Locate the cell with the specified text and output its (X, Y) center coordinate. 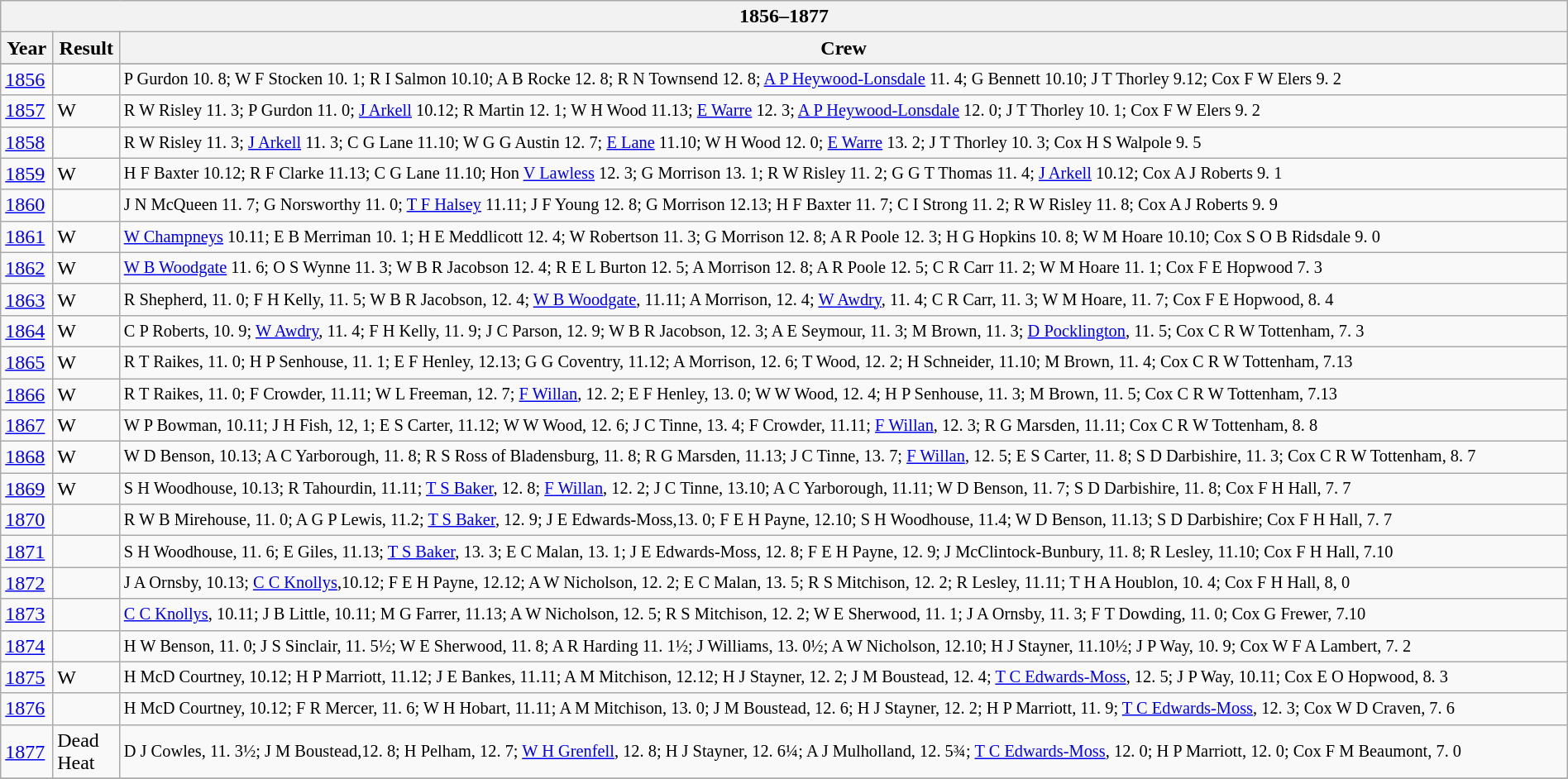
1860 (26, 205)
1856–1877 (784, 17)
Year (26, 48)
1864 (26, 331)
1875 (26, 677)
1856 (26, 79)
1861 (26, 237)
1863 (26, 299)
Result (86, 48)
1877 (26, 751)
1868 (26, 457)
1872 (26, 583)
1865 (26, 362)
1871 (26, 552)
1876 (26, 709)
1874 (26, 646)
1857 (26, 111)
1858 (26, 142)
1870 (26, 520)
1867 (26, 426)
1873 (26, 614)
1859 (26, 174)
Crew (844, 48)
1869 (26, 489)
1866 (26, 394)
DeadHeat (86, 751)
1862 (26, 268)
